Provide the (x, y) coordinate of the cell's center where the given text is located.  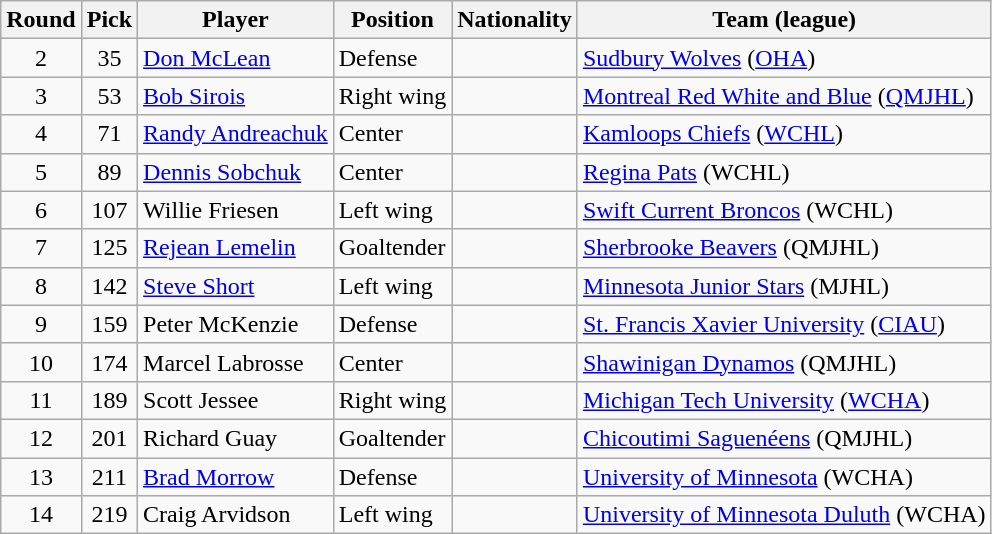
201 (109, 438)
Player (236, 20)
Sherbrooke Beavers (QMJHL) (784, 248)
Willie Friesen (236, 210)
Don McLean (236, 58)
11 (41, 400)
Peter McKenzie (236, 324)
Richard Guay (236, 438)
Minnesota Junior Stars (MJHL) (784, 286)
53 (109, 96)
Shawinigan Dynamos (QMJHL) (784, 362)
107 (109, 210)
Swift Current Broncos (WCHL) (784, 210)
Chicoutimi Saguenéens (QMJHL) (784, 438)
159 (109, 324)
35 (109, 58)
Regina Pats (WCHL) (784, 172)
7 (41, 248)
Bob Sirois (236, 96)
189 (109, 400)
Nationality (515, 20)
9 (41, 324)
14 (41, 515)
University of Minnesota Duluth (WCHA) (784, 515)
Brad Morrow (236, 477)
5 (41, 172)
Michigan Tech University (WCHA) (784, 400)
6 (41, 210)
12 (41, 438)
Craig Arvidson (236, 515)
Team (league) (784, 20)
2 (41, 58)
Dennis Sobchuk (236, 172)
Pick (109, 20)
Montreal Red White and Blue (QMJHL) (784, 96)
University of Minnesota (WCHA) (784, 477)
Scott Jessee (236, 400)
St. Francis Xavier University (CIAU) (784, 324)
4 (41, 134)
Sudbury Wolves (OHA) (784, 58)
125 (109, 248)
142 (109, 286)
89 (109, 172)
Marcel Labrosse (236, 362)
Randy Andreachuk (236, 134)
Kamloops Chiefs (WCHL) (784, 134)
211 (109, 477)
Steve Short (236, 286)
71 (109, 134)
10 (41, 362)
Rejean Lemelin (236, 248)
13 (41, 477)
8 (41, 286)
174 (109, 362)
3 (41, 96)
Round (41, 20)
Position (392, 20)
219 (109, 515)
